Extract the (x, y) coordinate from the center of the cell holding the provided text.  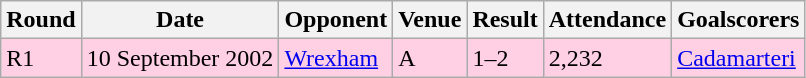
Attendance (607, 20)
1–2 (505, 58)
Venue (430, 20)
Goalscorers (738, 20)
R1 (41, 58)
Result (505, 20)
Round (41, 20)
Date (180, 20)
10 September 2002 (180, 58)
Opponent (336, 20)
Wrexham (336, 58)
Cadamarteri (738, 58)
2,232 (607, 58)
A (430, 58)
